Scan for the cell matching the given text and deliver its [X, Y] coordinate at center. 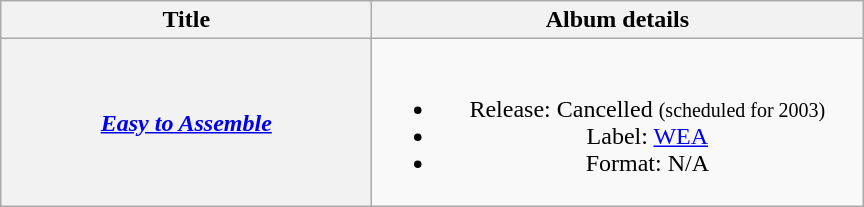
Easy to Assemble [186, 122]
Album details [618, 20]
Release: Cancelled (scheduled for 2003)Label: WEAFormat: N/A [618, 122]
Title [186, 20]
